Identify which cell holds the provided text, then report its (X, Y) central coordinate. 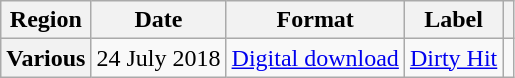
Label (453, 20)
Region (46, 20)
Various (46, 58)
24 July 2018 (158, 58)
Format (315, 20)
Dirty Hit (453, 58)
Digital download (315, 58)
Date (158, 20)
